Find where the given text appears and provide that cell's center as [x, y] coordinate. 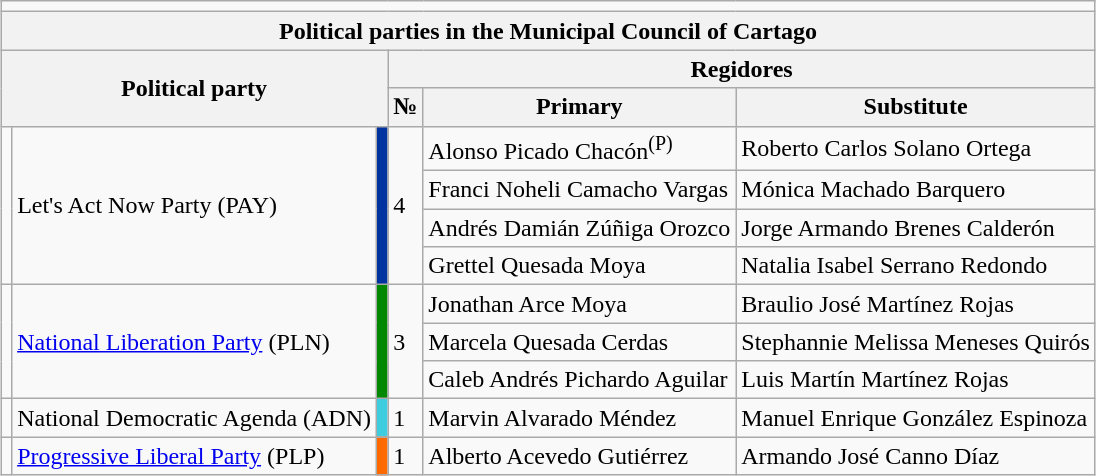
Grettel Quesada Moya [580, 266]
№ [406, 107]
Marvin Alvarado Méndez [580, 418]
Progressive Liberal Party (PLP) [194, 456]
4 [406, 206]
Political parties in the Municipal Council of Cartago [548, 31]
Jonathan Arce Moya [580, 304]
Marcela Quesada Cerdas [580, 342]
Braulio José Martínez Rojas [916, 304]
Roberto Carlos Solano Ortega [916, 148]
Manuel Enrique González Espinoza [916, 418]
Caleb Andrés Pichardo Aguilar [580, 380]
Andrés Damián Zúñiga Orozco [580, 228]
Mónica Machado Barquero [916, 190]
Primary [580, 107]
Luis Martín Martínez Rojas [916, 380]
Franci Noheli Camacho Vargas [580, 190]
Alberto Acevedo Gutiérrez [580, 456]
Regidores [742, 69]
National Democratic Agenda (ADN) [194, 418]
Alonso Picado Chacón(P) [580, 148]
Jorge Armando Brenes Calderón [916, 228]
Substitute [916, 107]
National Liberation Party (PLN) [194, 342]
Armando José Canno Díaz [916, 456]
Political party [194, 88]
Let's Act Now Party (PAY) [194, 206]
3 [406, 342]
Natalia Isabel Serrano Redondo [916, 266]
Stephannie Melissa Meneses Quirós [916, 342]
